Identify which cell holds the provided text, then report its [x, y] central coordinate. 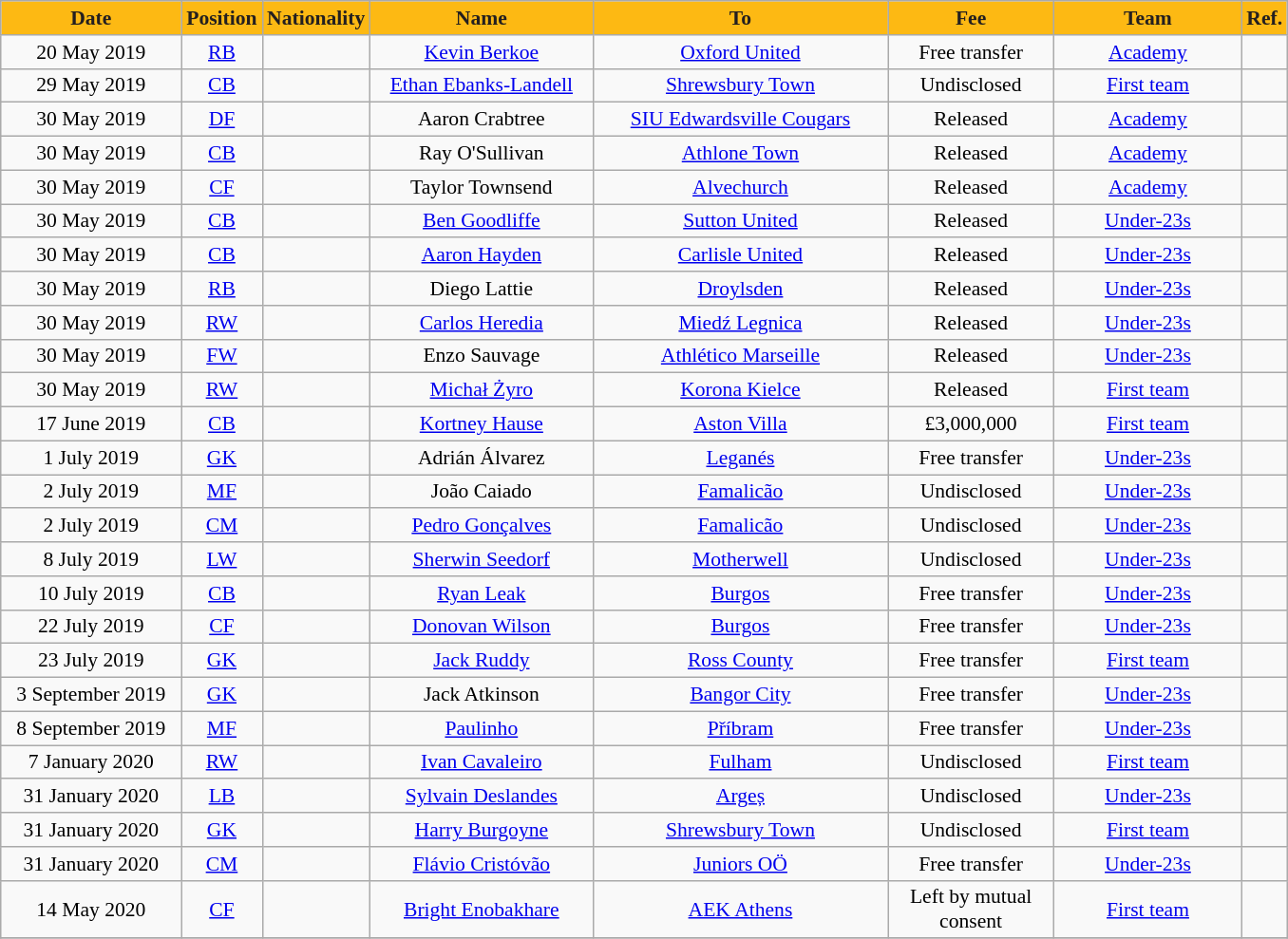
Michał Żyro [481, 390]
Left by mutual consent [971, 910]
LB [222, 797]
Droylsden [740, 289]
Nationality [315, 18]
Flávio Cristóvão [481, 864]
Sherwin Seedorf [481, 559]
Ryan Leak [481, 593]
Aston Villa [740, 424]
Date [91, 18]
Argeș [740, 797]
Fee [971, 18]
AEK Athens [740, 910]
Ivan Cavaleiro [481, 762]
23 July 2019 [91, 661]
Aaron Crabtree [481, 120]
Kortney Hause [481, 424]
Position [222, 18]
Fulham [740, 762]
Aaron Hayden [481, 255]
SIU Edwardsville Cougars [740, 120]
Motherwell [740, 559]
Team [1148, 18]
Enzo Sauvage [481, 356]
Athlone Town [740, 154]
17 June 2019 [91, 424]
7 January 2020 [91, 762]
Kevin Berkoe [481, 52]
FW [222, 356]
£3,000,000 [971, 424]
Miedź Legnica [740, 323]
Ray O'Sullivan [481, 154]
Ethan Ebanks-Landell [481, 85]
Carlos Heredia [481, 323]
3 September 2019 [91, 695]
Harry Burgoyne [481, 830]
8 July 2019 [91, 559]
Leganés [740, 458]
22 July 2019 [91, 627]
1 July 2019 [91, 458]
20 May 2019 [91, 52]
29 May 2019 [91, 85]
8 September 2019 [91, 728]
Diego Lattie [481, 289]
Donovan Wilson [481, 627]
Korona Kielce [740, 390]
Oxford United [740, 52]
João Caiado [481, 492]
Bangor City [740, 695]
Ross County [740, 661]
Bright Enobakhare [481, 910]
LW [222, 559]
DF [222, 120]
Sylvain Deslandes [481, 797]
Athlético Marseille [740, 356]
Taylor Townsend [481, 187]
10 July 2019 [91, 593]
Paulinho [481, 728]
Juniors OÖ [740, 864]
14 May 2020 [91, 910]
To [740, 18]
Alvechurch [740, 187]
Name [481, 18]
Příbram [740, 728]
Jack Atkinson [481, 695]
Ben Goodliffe [481, 221]
Sutton United [740, 221]
Ref. [1264, 18]
Jack Ruddy [481, 661]
Pedro Gonçalves [481, 526]
Adrián Álvarez [481, 458]
Carlisle United [740, 255]
